Search for the cell housing the specified text and yield its (x, y) center coordinate. 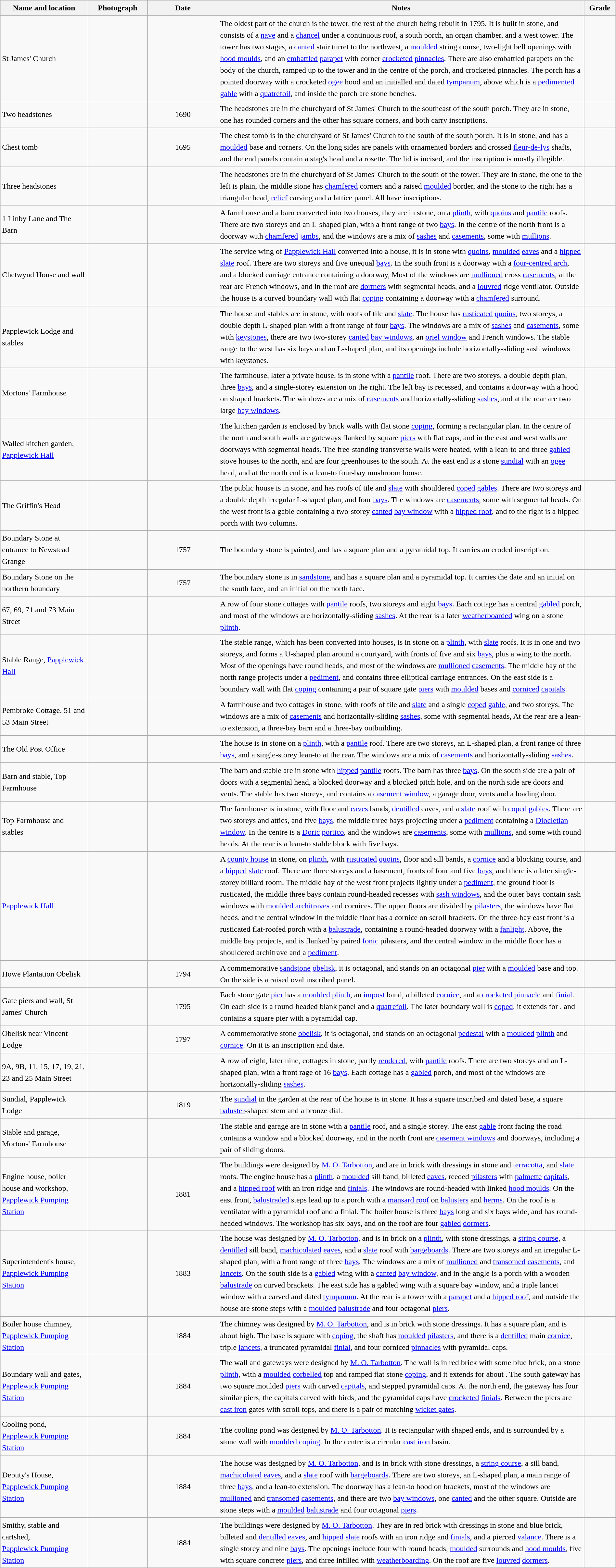
1797 (183, 1039)
Cooling pond,Papplewick Pumping Station (44, 1436)
Stable and garage,Mortons' Farmhouse (44, 1138)
Notes (401, 8)
1794 (183, 974)
1881 (183, 1194)
Chetwynd House and wall (44, 275)
1795 (183, 1006)
Howe Plantation Obelisk (44, 974)
Walled kitchen garden,Papplewick Hall (44, 449)
Grade (600, 8)
The Griffin's Head (44, 505)
Stable Range, Papplewick Hall (44, 666)
Three headstones (44, 186)
1819 (183, 1105)
Deputy's House,Papplewick Pumping Station (44, 1487)
Engine house, boiler house and workshop,Papplewick Pumping Station (44, 1194)
Obelisk near Vincent Lodge (44, 1039)
Boundary Stone at entrance to Newstead Grange (44, 550)
Barn and stable, Top Farmhouse (44, 782)
Sundial, Papplewick Lodge (44, 1105)
Date (183, 8)
9A, 9B, 11, 15, 17, 19, 21, 23 and 25 Main Street (44, 1072)
1 Linby Lane and The Barn (44, 225)
Papplewick Hall (44, 906)
67, 69, 71 and 73 Main Street (44, 616)
Chest tomb (44, 147)
The boundary stone is painted, and has a square plan and a pyramidal top. It carries an eroded inscription. (401, 550)
Boundary Stone on the northern boundary (44, 583)
Boundary wall and gates,Papplewick Pumping Station (44, 1386)
1695 (183, 147)
Pembroke Cottage. 51 and 53 Main Street (44, 716)
Name and location (44, 8)
The Old Post Office (44, 749)
Gate piers and wall, St James' Church (44, 1006)
Photograph (118, 8)
Papplewick Lodge and stables (44, 337)
Mortons' Farmhouse (44, 393)
St James' Church (44, 58)
Superintendent's house,Papplewick Pumping Station (44, 1273)
Smithy, stable and cartshed,Papplewick Pumping Station (44, 1543)
Boiler house chimney,Papplewick Pumping Station (44, 1336)
1690 (183, 114)
Top Farmhouse and stables (44, 827)
1883 (183, 1273)
Two headstones (44, 114)
